Scan for the cell matching the given text and deliver its [x, y] coordinate at center. 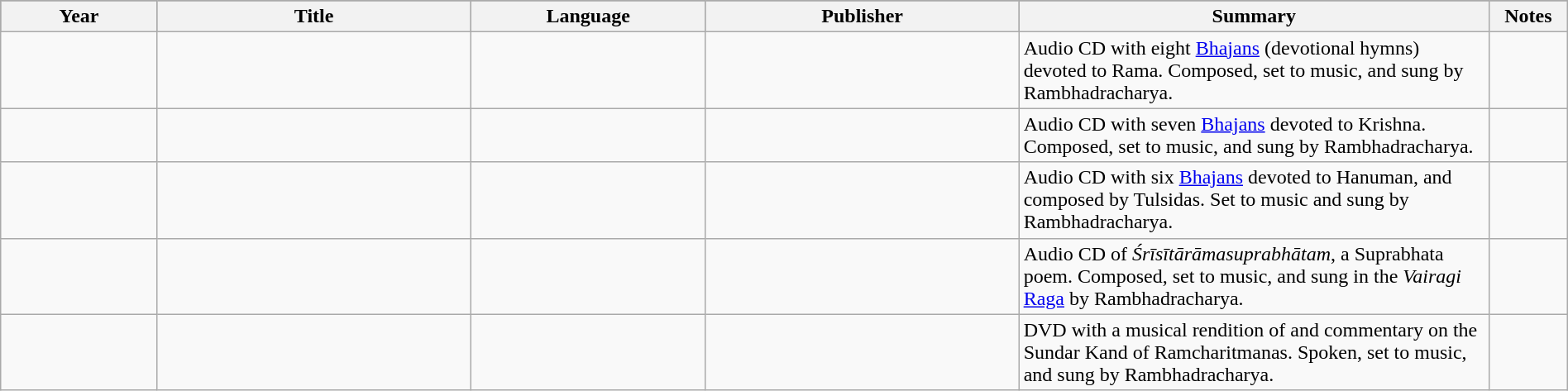
Audio CD with seven Bhajans devoted to Krishna. Composed, set to music, and sung by Rambhadracharya. [1254, 136]
Audio CD of Śrīsītārāmasuprabhātam, a Suprabhata poem. Composed, set to music, and sung in the Vairagi Raga by Rambhadracharya. [1254, 276]
DVD with a musical rendition of and commentary on the Sundar Kand of Ramcharitmanas. Spoken, set to music, and sung by Rambhadracharya. [1254, 352]
Language [588, 17]
Audio CD with six Bhajans devoted to Hanuman, and composed by Tulsidas. Set to music and sung by Rambhadracharya. [1254, 200]
Notes [1528, 17]
Title [314, 17]
Audio CD with eight Bhajans (devotional hymns) devoted to Rama. Composed, set to music, and sung by Rambhadracharya. [1254, 70]
Year [79, 17]
Summary [1254, 17]
Publisher [862, 17]
